Provide the [X, Y] coordinate of the cell's center where the given text is located.  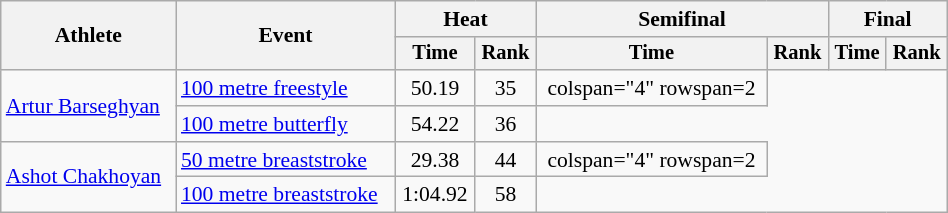
Final [888, 19]
1:04.92 [435, 195]
50.19 [435, 88]
44 [506, 160]
Athlete [88, 36]
Heat [466, 19]
58 [506, 195]
35 [506, 88]
50 metre breaststroke [286, 160]
100 metre breaststroke [286, 195]
54.22 [435, 124]
100 metre butterfly [286, 124]
Event [286, 36]
Ashot Chakhoyan [88, 178]
100 metre freestyle [286, 88]
29.38 [435, 160]
36 [506, 124]
Artur Barseghyan [88, 106]
Semifinal [682, 19]
